Pinpoint the cell where the given text exists, returning its [x, y] midpoint coordinate. 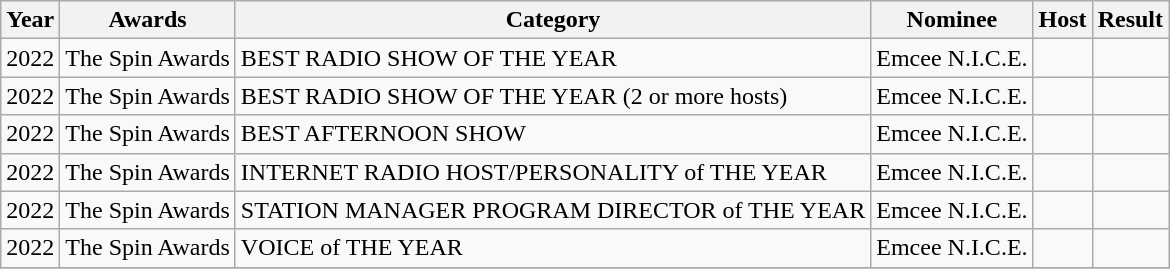
BEST AFTERNOON SHOW [552, 134]
VOICE of THE YEAR [552, 248]
Year [30, 20]
Category [552, 20]
STATION MANAGER PROGRAM DIRECTOR of THE YEAR [552, 210]
Host [1062, 20]
BEST RADIO SHOW OF THE YEAR (2 or more hosts) [552, 96]
BEST RADIO SHOW OF THE YEAR [552, 58]
Nominee [952, 20]
Awards [148, 20]
INTERNET RADIO HOST/PERSONALITY of THE YEAR [552, 172]
Result [1130, 20]
